Output the (X, Y) coordinate of the center of the cell containing the given text.  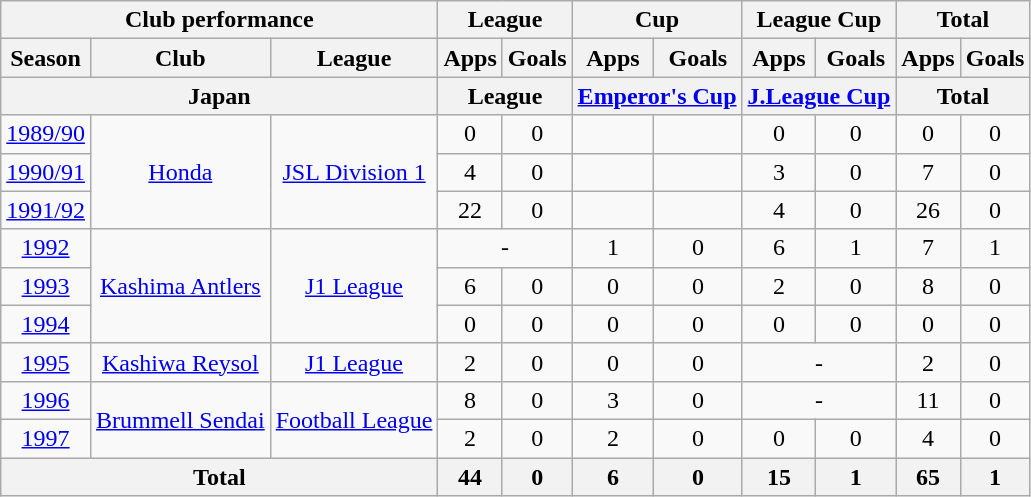
Japan (220, 96)
44 (470, 477)
11 (928, 400)
JSL Division 1 (354, 172)
26 (928, 210)
Football League (354, 419)
1990/91 (46, 172)
Brummell Sendai (180, 419)
1992 (46, 248)
1996 (46, 400)
J.League Cup (819, 96)
22 (470, 210)
Club performance (220, 20)
15 (779, 477)
Cup (657, 20)
Kashima Antlers (180, 286)
Season (46, 58)
1997 (46, 438)
Club (180, 58)
1993 (46, 286)
Honda (180, 172)
1989/90 (46, 134)
Emperor's Cup (657, 96)
65 (928, 477)
1995 (46, 362)
Kashiwa Reysol (180, 362)
1991/92 (46, 210)
1994 (46, 324)
League Cup (819, 20)
